Output the [x, y] coordinate of the center of the cell containing the given text.  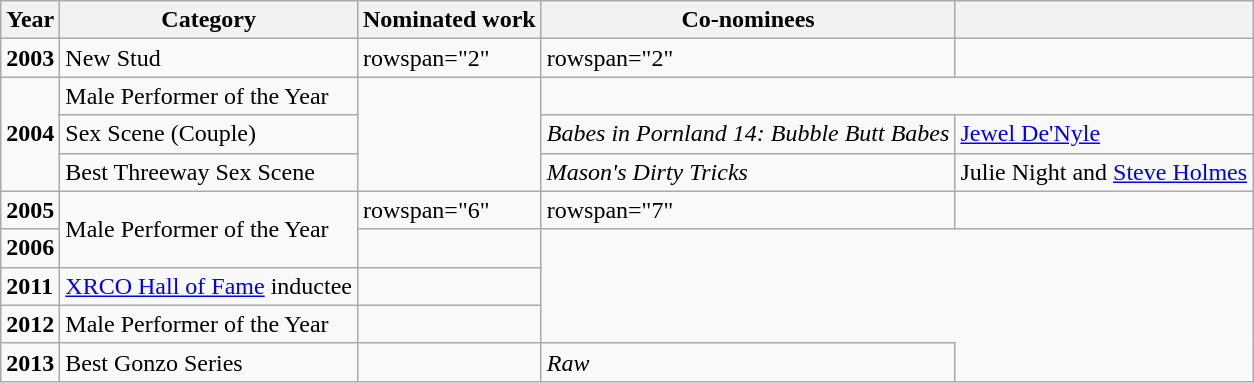
Co-nominees [748, 20]
Category [209, 20]
Jewel De'Nyle [1104, 134]
2011 [30, 286]
2013 [30, 362]
Year [30, 20]
rowspan="6" [449, 210]
New Stud [209, 58]
XRCO Hall of Fame inductee [209, 286]
Babes in Pornland 14: Bubble Butt Babes [748, 134]
Sex Scene (Couple) [209, 134]
2003 [30, 58]
Nominated work [449, 20]
rowspan="7" [748, 210]
Mason's Dirty Tricks [748, 172]
Best Gonzo Series [209, 362]
Best Threeway Sex Scene [209, 172]
2004 [30, 134]
2012 [30, 324]
Julie Night and Steve Holmes [1104, 172]
2005 [30, 210]
Raw [748, 362]
2006 [30, 248]
